Locate the cell with the specified text and output its (X, Y) center coordinate. 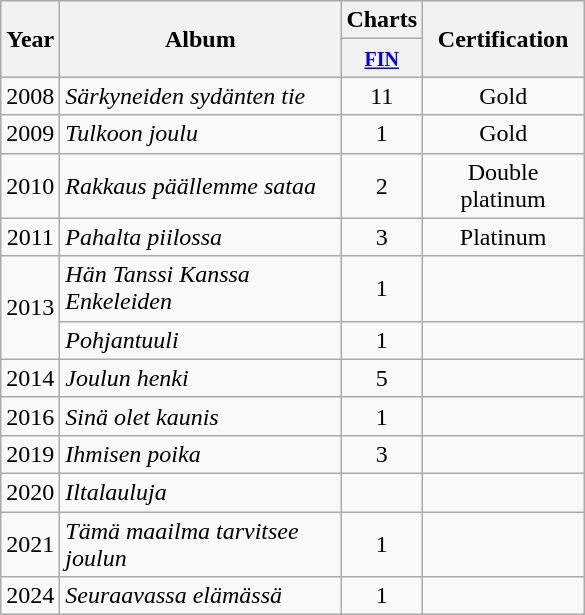
Double platinum (504, 186)
Album (200, 39)
2009 (30, 134)
2019 (30, 454)
2008 (30, 96)
Joulun henki (200, 378)
Särkyneiden sydänten tie (200, 96)
Platinum (504, 237)
2014 (30, 378)
Hän Tanssi Kanssa Enkeleiden (200, 288)
Iltalauluja (200, 492)
Ihmisen poika (200, 454)
2020 (30, 492)
2016 (30, 416)
2 (382, 186)
Sinä olet kaunis (200, 416)
2011 (30, 237)
2024 (30, 596)
Rakkaus päällemme sataa (200, 186)
2021 (30, 544)
Certification (504, 39)
Pahalta piilossa (200, 237)
2010 (30, 186)
Year (30, 39)
Charts (382, 20)
Tämä maailma tarvitsee joulun (200, 544)
5 (382, 378)
FIN (382, 58)
2013 (30, 308)
Seuraavassa elämässä (200, 596)
Tulkoon joulu (200, 134)
11 (382, 96)
Pohjantuuli (200, 340)
